Return (x, y) of the center of cell containing provided text 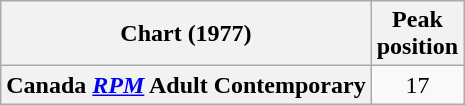
Canada RPM Adult Contemporary (186, 85)
Peakposition (417, 34)
17 (417, 85)
Chart (1977) (186, 34)
